Identify which cell holds the provided text, then report its [x, y] central coordinate. 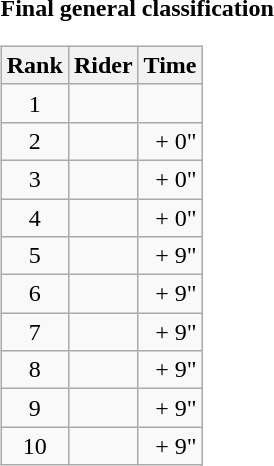
2 [34, 141]
9 [34, 408]
3 [34, 179]
4 [34, 217]
7 [34, 332]
Time [170, 65]
Rank [34, 65]
1 [34, 103]
5 [34, 256]
8 [34, 370]
Rider [103, 65]
6 [34, 294]
10 [34, 446]
